Return the (X, Y) coordinate for the center point of the cell that contains the specified text.  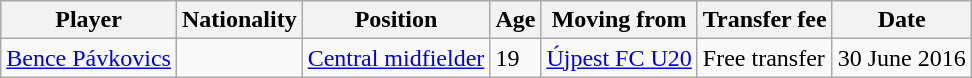
Újpest FC U20 (619, 58)
30 June 2016 (902, 58)
Player (89, 20)
Age (516, 20)
Nationality (239, 20)
Moving from (619, 20)
Central midfielder (396, 58)
Date (902, 20)
Bence Pávkovics (89, 58)
Transfer fee (764, 20)
Position (396, 20)
19 (516, 58)
Free transfer (764, 58)
